Extract the [X, Y] coordinate from the center of the cell holding the provided text.  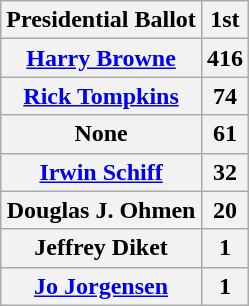
1st [224, 20]
Jeffrey Diket [102, 248]
Irwin Schiff [102, 172]
32 [224, 172]
74 [224, 96]
Douglas J. Ohmen [102, 210]
Presidential Ballot [102, 20]
Harry Browne [102, 58]
Jo Jorgensen [102, 286]
Rick Tompkins [102, 96]
None [102, 134]
61 [224, 134]
416 [224, 58]
20 [224, 210]
